Return (x, y) of the center of cell containing provided text 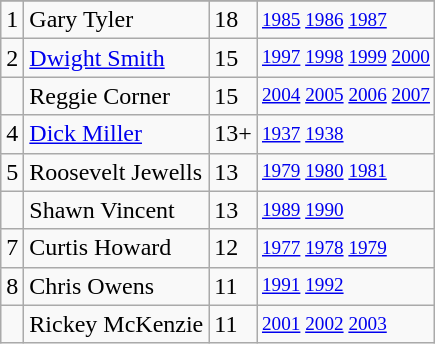
1979 1980 1981 (346, 172)
Dick Miller (116, 134)
18 (234, 20)
8 (12, 286)
2 (12, 58)
Dwight Smith (116, 58)
1977 1978 1979 (346, 248)
1989 1990 (346, 210)
Rickey McKenzie (116, 324)
7 (12, 248)
1985 1986 1987 (346, 20)
1 (12, 20)
Shawn Vincent (116, 210)
1937 1938 (346, 134)
13+ (234, 134)
Curtis Howard (116, 248)
5 (12, 172)
Reggie Corner (116, 96)
2001 2002 2003 (346, 324)
2004 2005 2006 2007 (346, 96)
4 (12, 134)
12 (234, 248)
Gary Tyler (116, 20)
Chris Owens (116, 286)
Roosevelt Jewells (116, 172)
1997 1998 1999 2000 (346, 58)
1991 1992 (346, 286)
